From the cell containing the given text, extract its center point as (x, y) coordinate. 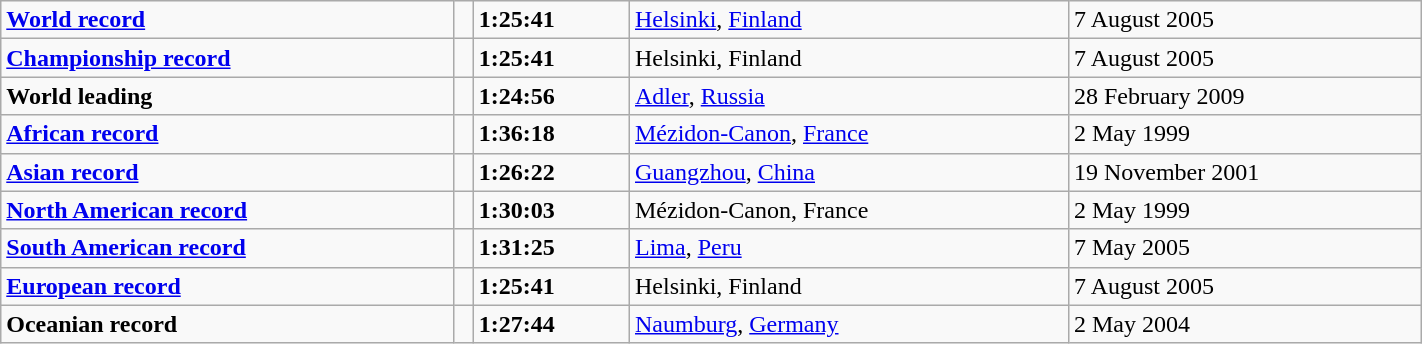
1:27:44 (551, 324)
Naumburg, Germany (848, 324)
Asian record (228, 172)
Championship record (228, 58)
1:31:25 (551, 248)
1:26:22 (551, 172)
Oceanian record (228, 324)
1:30:03 (551, 210)
28 February 2009 (1244, 96)
European record (228, 286)
South American record (228, 248)
World record (228, 20)
7 May 2005 (1244, 248)
1:24:56 (551, 96)
North American record (228, 210)
World leading (228, 96)
Lima, Peru (848, 248)
Adler, Russia (848, 96)
African record (228, 134)
2 May 2004 (1244, 324)
19 November 2001 (1244, 172)
1:36:18 (551, 134)
Guangzhou, China (848, 172)
